Return (x, y) of the center of cell containing provided text 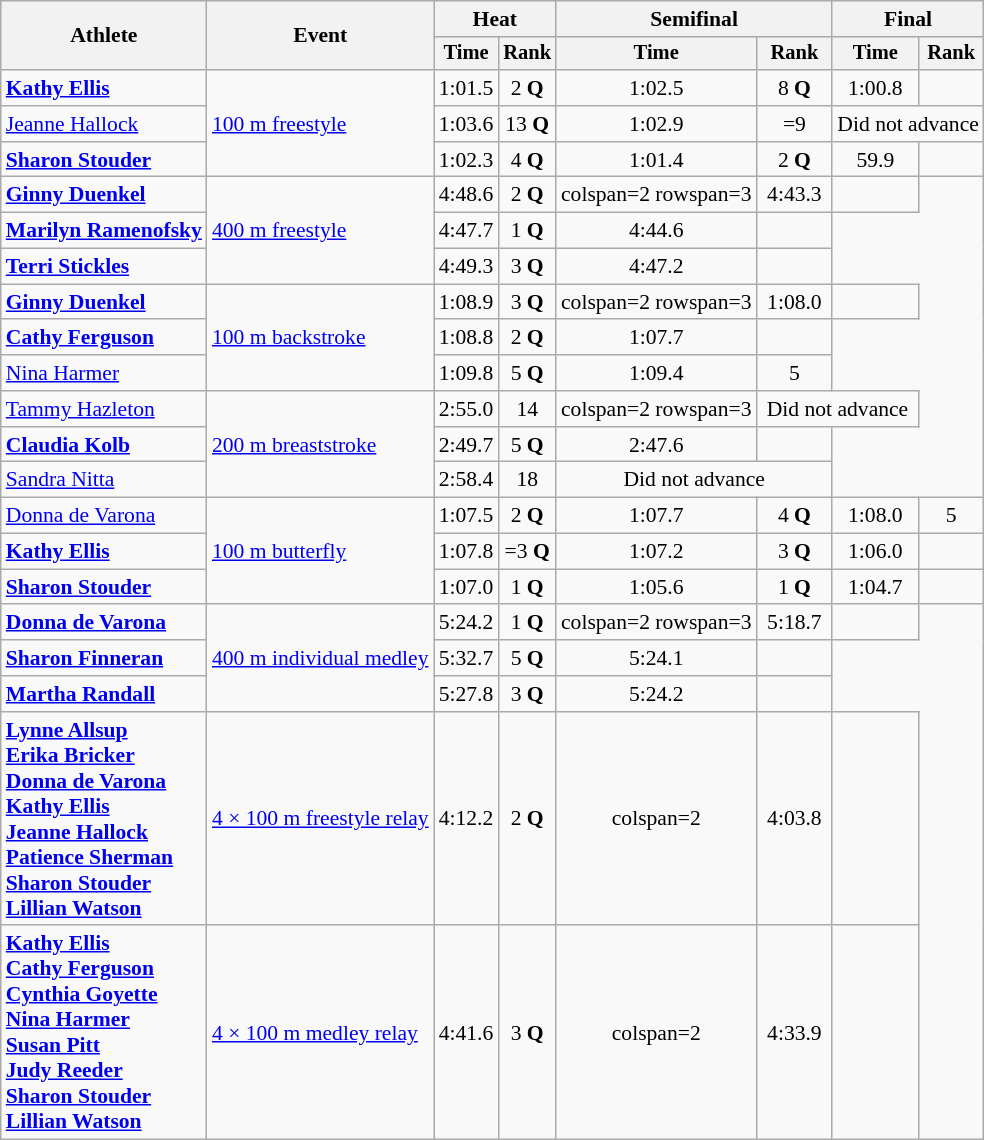
1:02.5 (656, 88)
4 × 100 m medley relay (320, 1033)
Cathy Ferguson (104, 338)
Tammy Hazleton (104, 409)
2:55.0 (466, 409)
5:24.1 (656, 658)
1:00.8 (875, 88)
5:32.7 (466, 658)
4:12.2 (466, 819)
Athlete (104, 36)
1:07.5 (466, 516)
8 Q (794, 88)
=3 Q (527, 552)
4:33.9 (794, 1033)
200 m breaststroke (320, 444)
4:48.6 (466, 195)
Sharon Finneran (104, 658)
4 × 100 m freestyle relay (320, 819)
1:03.6 (466, 124)
Nina Harmer (104, 373)
1:07.8 (466, 552)
4:03.8 (794, 819)
100 m backstroke (320, 338)
18 (527, 480)
400 m individual medley (320, 658)
Marilyn Ramenofsky (104, 231)
2:58.4 (466, 480)
2:49.7 (466, 445)
100 m butterfly (320, 552)
4:49.3 (466, 267)
Terri Stickles (104, 267)
Semifinal (694, 19)
1:08.9 (466, 302)
Final (908, 19)
Jeanne Hallock (104, 124)
4:41.6 (466, 1033)
5:18.7 (794, 623)
100 m freestyle (320, 124)
1:02.9 (656, 124)
1:08.8 (466, 338)
Event (320, 36)
14 (527, 409)
1:07.0 (466, 587)
Claudia Kolb (104, 445)
Martha Randall (104, 694)
1:09.4 (656, 373)
Heat (495, 19)
Sandra Nitta (104, 480)
2:47.6 (656, 445)
5:27.8 (466, 694)
Lynne AllsupErika BrickerDonna de VaronaKathy EllisJeanne HallockPatience ShermanSharon StouderLillian Watson (104, 819)
4:47.2 (656, 267)
4:43.3 (794, 195)
1:01.4 (656, 160)
59.9 (875, 160)
=9 (794, 124)
1:02.3 (466, 160)
1:06.0 (875, 552)
13 Q (527, 124)
400 m freestyle (320, 230)
4:44.6 (656, 231)
1:04.7 (875, 587)
1:09.8 (466, 373)
1:01.5 (466, 88)
Kathy EllisCathy FergusonCynthia GoyetteNina HarmerSusan PittJudy ReederSharon StouderLillian Watson (104, 1033)
4:47.7 (466, 231)
1:07.2 (656, 552)
1:05.6 (656, 587)
